Determine the (x, y) coordinate at the center of the cell enclosing the given text.  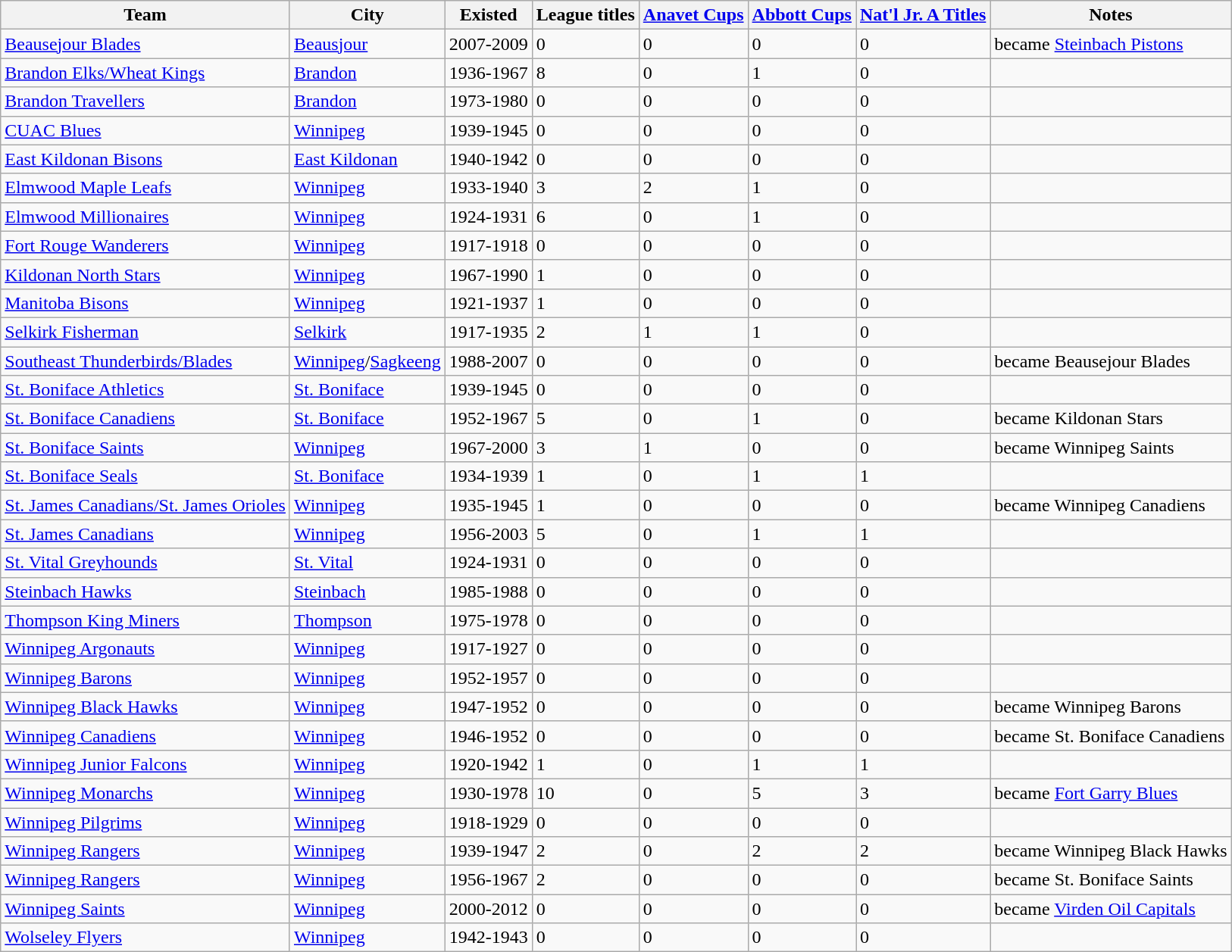
2007-2009 (488, 44)
1952-1967 (488, 419)
1973-1980 (488, 101)
Anavet Cups (693, 15)
became Fort Garry Blues (1111, 793)
1918-1929 (488, 822)
City (367, 15)
Abbott Cups (802, 15)
St. Vital Greyhounds (145, 563)
St. Boniface Athletics (145, 390)
Notes (1111, 15)
1936-1967 (488, 73)
1952-1957 (488, 678)
St. Vital (367, 563)
1917-1918 (488, 245)
Fort Rouge Wanderers (145, 245)
2000-2012 (488, 909)
East Kildonan (367, 159)
1935-1945 (488, 505)
1921-1937 (488, 303)
Manitoba Bisons (145, 303)
Winnipeg Saints (145, 909)
1934-1939 (488, 476)
Nat'l Jr. A Titles (923, 15)
1942-1943 (488, 938)
1933-1940 (488, 188)
1967-2000 (488, 448)
1940-1942 (488, 159)
League titles (585, 15)
CUAC Blues (145, 130)
Winnipeg Black Hawks (145, 707)
St. Boniface Canadiens (145, 419)
Selkirk Fisherman (145, 332)
Winnipeg Junior Falcons (145, 764)
6 (585, 217)
became St. Boniface Saints (1111, 880)
1956-1967 (488, 880)
Team (145, 15)
1947-1952 (488, 707)
became Beausejour Blades (1111, 361)
Thompson King Miners (145, 620)
1956-2003 (488, 534)
St. Boniface Seals (145, 476)
Winnipeg/Sagkeeng (367, 361)
East Kildonan Bisons (145, 159)
Winnipeg Canadiens (145, 735)
Beausjour (367, 44)
Brandon Elks/Wheat Kings (145, 73)
1939-1947 (488, 851)
1917-1927 (488, 649)
Existed (488, 15)
10 (585, 793)
Beausejour Blades (145, 44)
Winnipeg Pilgrims (145, 822)
became Steinbach Pistons (1111, 44)
Wolseley Flyers (145, 938)
Kildonan North Stars (145, 274)
St. Boniface Saints (145, 448)
became Winnipeg Barons (1111, 707)
Selkirk (367, 332)
Thompson (367, 620)
became Winnipeg Black Hawks (1111, 851)
Steinbach (367, 591)
became Winnipeg Canadiens (1111, 505)
Winnipeg Monarchs (145, 793)
1946-1952 (488, 735)
became Kildonan Stars (1111, 419)
1920-1942 (488, 764)
1930-1978 (488, 793)
1967-1990 (488, 274)
Winnipeg Barons (145, 678)
became Virden Oil Capitals (1111, 909)
became St. Boniface Canadiens (1111, 735)
became Winnipeg Saints (1111, 448)
Elmwood Millionaires (145, 217)
Elmwood Maple Leafs (145, 188)
Brandon Travellers (145, 101)
1988-2007 (488, 361)
St. James Canadians (145, 534)
1985-1988 (488, 591)
St. James Canadians/St. James Orioles (145, 505)
Steinbach Hawks (145, 591)
Southeast Thunderbirds/Blades (145, 361)
8 (585, 73)
1975-1978 (488, 620)
Winnipeg Argonauts (145, 649)
1917-1935 (488, 332)
